Pinpoint the cell where the given text exists, returning its (X, Y) midpoint coordinate. 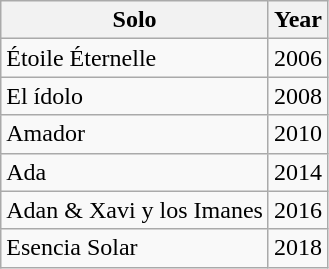
2016 (298, 210)
Étoile Éternelle (135, 58)
2014 (298, 172)
Amador (135, 134)
Year (298, 20)
Esencia Solar (135, 248)
El ídolo (135, 96)
2010 (298, 134)
2008 (298, 96)
Solo (135, 20)
Adan & Xavi y los Imanes (135, 210)
Ada (135, 172)
2018 (298, 248)
2006 (298, 58)
